Identify which cell holds the provided text, then report its [X, Y] central coordinate. 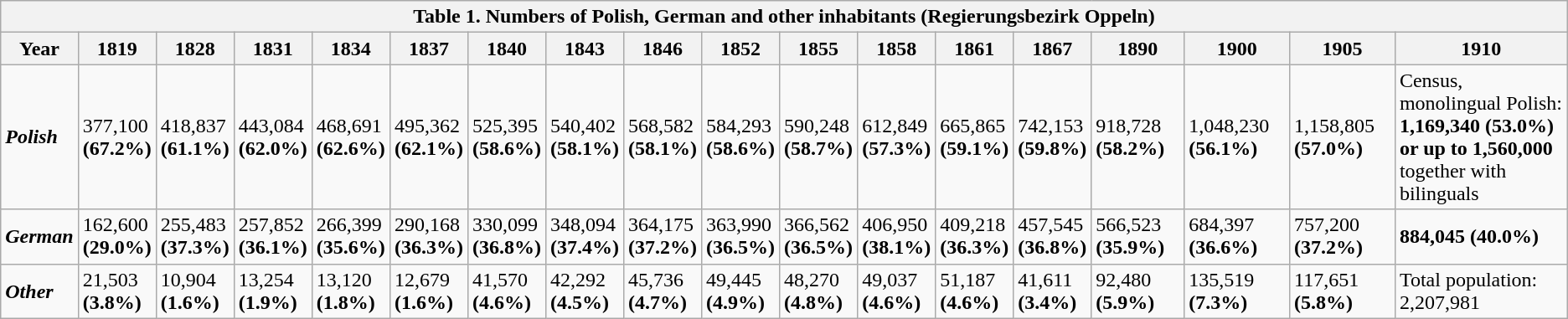
Total population: 2,207,981 [1481, 291]
1,048,230 (56.1%) [1237, 137]
Other [39, 291]
12,679(1.6%) [429, 291]
1852 [740, 49]
45,736(4.7%) [662, 291]
13,254(1.9%) [273, 291]
Census, monolingual Polish: 1,169,340 (53.0%)or up to 1,560,000 together with bilinguals [1481, 137]
1831 [273, 49]
1843 [585, 49]
1,158,805 (57.0%) [1343, 137]
1910 [1481, 49]
590,248(58.7%) [819, 137]
665,865(59.1%) [975, 137]
Table 1. Numbers of Polish, German and other inhabitants (Regierungsbezirk Oppeln) [784, 17]
42,292(4.5%) [585, 291]
418,837(61.1%) [194, 137]
757,200 (37.2%) [1343, 236]
Polish [39, 137]
1900 [1237, 49]
566,523 (35.9%) [1137, 236]
290,168(36.3%) [429, 236]
41,611(3.4%) [1052, 291]
1819 [117, 49]
92,480(5.9%) [1137, 291]
117,651(5.8%) [1343, 291]
German [39, 236]
406,950(38.1%) [896, 236]
10,904(1.6%) [194, 291]
377,100(67.2%) [117, 137]
684,397 (36.6%) [1237, 236]
364,175(37.2%) [662, 236]
266,399(35.6%) [350, 236]
41,570(4.6%) [506, 291]
525,395(58.6%) [506, 137]
51,187(4.6%) [975, 291]
1840 [506, 49]
Year [39, 49]
1861 [975, 49]
1837 [429, 49]
348,094(37.4%) [585, 236]
1855 [819, 49]
48,270(4.8%) [819, 291]
13,120(1.8%) [350, 291]
884,045 (40.0%) [1481, 236]
366,562(36.5%) [819, 236]
1890 [1137, 49]
443,084(62.0%) [273, 137]
568,582(58.1%) [662, 137]
1846 [662, 49]
49,037(4.6%) [896, 291]
49,445(4.9%) [740, 291]
1905 [1343, 49]
495,362(62.1%) [429, 137]
742,153(59.8%) [1052, 137]
540,402(58.1%) [585, 137]
21,503(3.8%) [117, 291]
468,691(62.6%) [350, 137]
255,483(37.3%) [194, 236]
1858 [896, 49]
409,218(36.3%) [975, 236]
135,519(7.3%) [1237, 291]
1867 [1052, 49]
1834 [350, 49]
584,293(58.6%) [740, 137]
457,545(36.8%) [1052, 236]
918,728 (58.2%) [1137, 137]
330,099(36.8%) [506, 236]
257,852(36.1%) [273, 236]
1828 [194, 49]
612,849(57.3%) [896, 137]
363,990(36.5%) [740, 236]
162,600(29.0%) [117, 236]
